Detect which cell encompasses the target text, then output its (x, y) center coordinate. 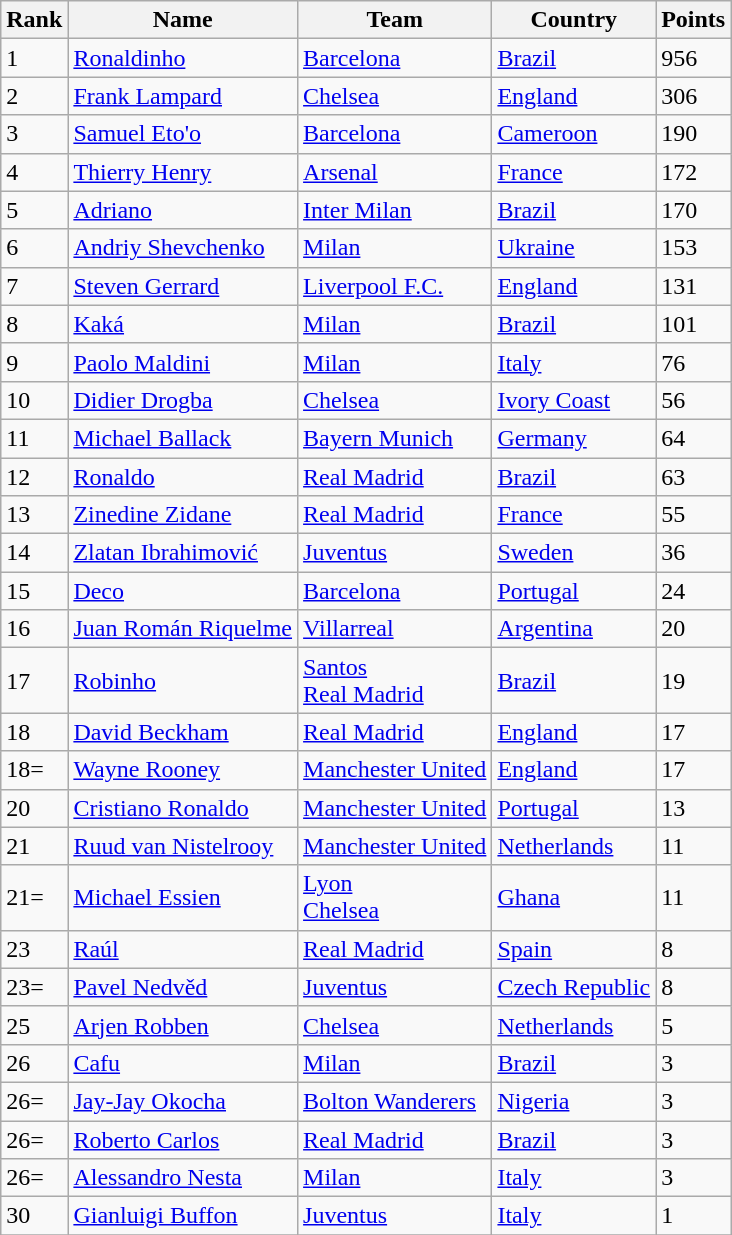
Points (694, 20)
56 (694, 400)
Germany (574, 438)
190 (694, 134)
21= (34, 898)
956 (694, 58)
25 (34, 1025)
Michael Essien (183, 898)
Juan Román Riquelme (183, 629)
Wayne Rooney (183, 770)
Nigeria (574, 1101)
Alessandro Nesta (183, 1178)
Bayern Munich (395, 438)
Steven Gerrard (183, 286)
Thierry Henry (183, 172)
Lyon Chelsea (395, 898)
131 (694, 286)
12 (34, 477)
Samuel Eto'o (183, 134)
18 (34, 732)
76 (694, 362)
Frank Lampard (183, 96)
Ukraine (574, 248)
Cafu (183, 1063)
19 (694, 680)
Cameroon (574, 134)
14 (34, 553)
Didier Drogba (183, 400)
153 (694, 248)
Ghana (574, 898)
172 (694, 172)
Bolton Wanderers (395, 1101)
Arsenal (395, 172)
Villarreal (395, 629)
9 (34, 362)
26 (34, 1063)
10 (34, 400)
Inter Milan (395, 210)
Santos Real Madrid (395, 680)
Rank (34, 20)
2 (34, 96)
4 (34, 172)
23= (34, 987)
Deco (183, 591)
Team (395, 20)
Jay-Jay Okocha (183, 1101)
Paolo Maldini (183, 362)
Arjen Robben (183, 1025)
Ronaldo (183, 477)
6 (34, 248)
Country (574, 20)
Argentina (574, 629)
Michael Ballack (183, 438)
Cristiano Ronaldo (183, 808)
36 (694, 553)
Gianluigi Buffon (183, 1216)
Ivory Coast (574, 400)
Czech Republic (574, 987)
Liverpool F.C. (395, 286)
306 (694, 96)
David Beckham (183, 732)
Andriy Shevchenko (183, 248)
Kaká (183, 324)
21 (34, 846)
Spain (574, 949)
Zinedine Zidane (183, 515)
Zlatan Ibrahimović (183, 553)
Raúl (183, 949)
24 (694, 591)
23 (34, 949)
64 (694, 438)
Roberto Carlos (183, 1139)
30 (34, 1216)
63 (694, 477)
Pavel Nedvěd (183, 987)
Robinho (183, 680)
16 (34, 629)
15 (34, 591)
55 (694, 515)
Ruud van Nistelrooy (183, 846)
18= (34, 770)
Sweden (574, 553)
101 (694, 324)
Name (183, 20)
7 (34, 286)
170 (694, 210)
Ronaldinho (183, 58)
Adriano (183, 210)
